Return (X, Y) of the center of cell containing provided text 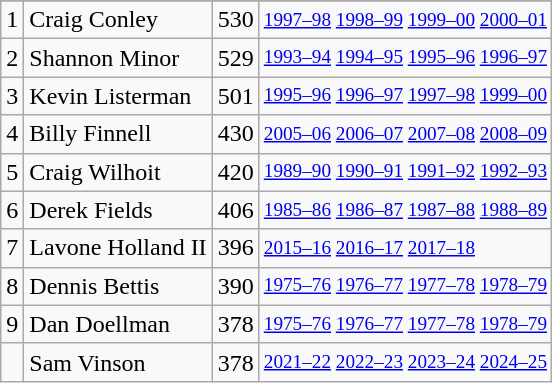
1995–96 1996–97 1997–98 1999–00 (405, 96)
1993–94 1994–95 1995–96 1996–97 (405, 58)
7 (12, 248)
4 (12, 134)
1 (12, 20)
390 (236, 286)
9 (12, 324)
501 (236, 96)
Dan Doellman (118, 324)
Craig Wilhoit (118, 172)
Dennis Bettis (118, 286)
Craig Conley (118, 20)
430 (236, 134)
5 (12, 172)
406 (236, 210)
3 (12, 96)
6 (12, 210)
2021–22 2022–23 2023–24 2024–25 (405, 362)
Kevin Listerman (118, 96)
Billy Finnell (118, 134)
1997–98 1998–99 1999–00 2000–01 (405, 20)
396 (236, 248)
1989–90 1990–91 1991–92 1992–93 (405, 172)
1985–86 1986–87 1987–88 1988–89 (405, 210)
529 (236, 58)
2015–16 2016–17 2017–18 (405, 248)
Derek Fields (118, 210)
2005–06 2006–07 2007–08 2008–09 (405, 134)
Shannon Minor (118, 58)
8 (12, 286)
Lavone Holland II (118, 248)
2 (12, 58)
530 (236, 20)
Sam Vinson (118, 362)
420 (236, 172)
